Locate the cell with the specified text and output its (x, y) center coordinate. 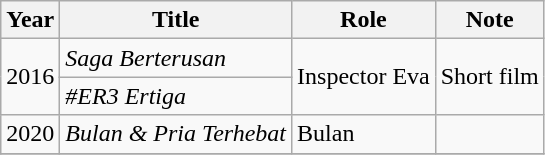
#ER3 Ertiga (176, 96)
Role (364, 20)
Saga Berterusan (176, 58)
Year (30, 20)
Inspector Eva (364, 77)
Title (176, 20)
Short film (490, 77)
2016 (30, 77)
Bulan (364, 134)
2020 (30, 134)
Note (490, 20)
Bulan & Pria Terhebat (176, 134)
